For the text-containing cell, return its midpoint in [X, Y] coordinate format. 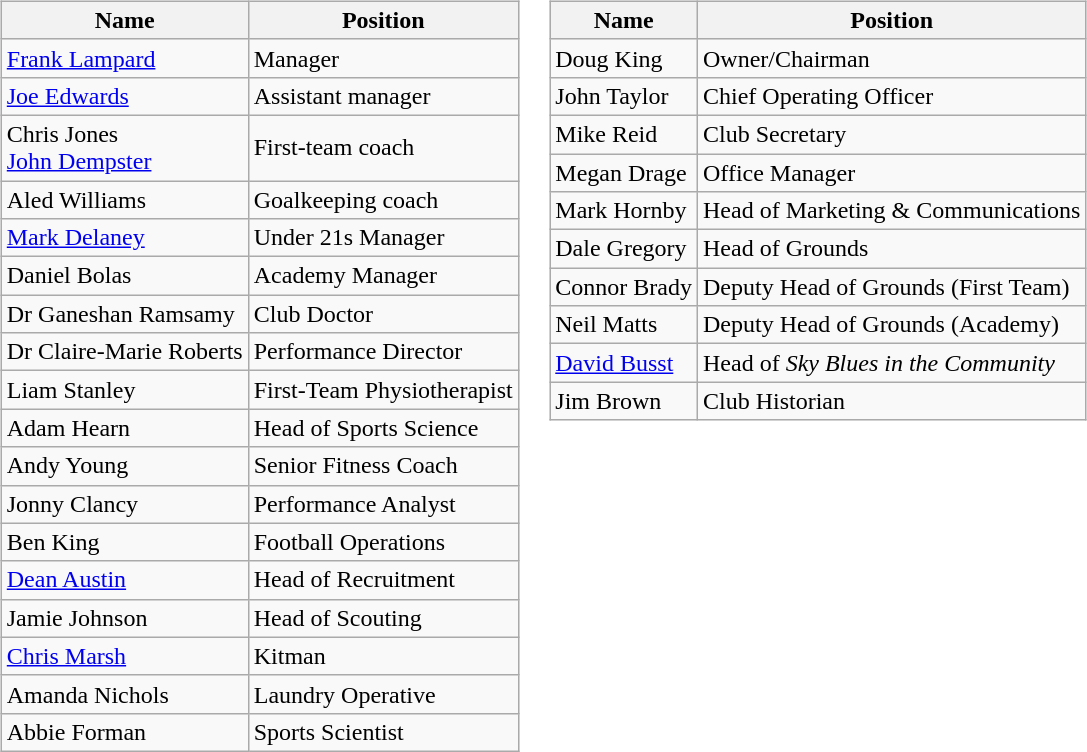
Amanda Nichols [124, 694]
Club Historian [891, 401]
First-Team Physiotherapist [383, 390]
Manager [383, 58]
Chris Jones John Dempster [124, 148]
Frank Lampard [124, 58]
Jamie Johnson [124, 618]
Jonny Clancy [124, 504]
Mark Delaney [124, 238]
Kitman [383, 656]
Neil Matts [624, 325]
Football Operations [383, 542]
Andy Young [124, 466]
Assistant manager [383, 96]
Liam Stanley [124, 390]
Ben King [124, 542]
Under 21s Manager [383, 238]
Chris Marsh [124, 656]
Mike Reid [624, 134]
Doug King [624, 58]
Owner/Chairman [891, 58]
Goalkeeping coach [383, 199]
Dale Gregory [624, 249]
Chief Operating Officer [891, 96]
Senior Fitness Coach [383, 466]
Jim Brown [624, 401]
Head of Marketing & Communications [891, 211]
Laundry Operative [383, 694]
Daniel Bolas [124, 276]
Joe Edwards [124, 96]
Megan Drage [624, 173]
Office Manager [891, 173]
Performance Analyst [383, 504]
First-team coach [383, 148]
Dean Austin [124, 580]
Performance Director [383, 352]
Club Secretary [891, 134]
Dr Ganeshan Ramsamy [124, 314]
Deputy Head of Grounds (Academy) [891, 325]
Head of Scouting [383, 618]
Head of Sky Blues in the Community [891, 363]
David Busst [624, 363]
Head of Grounds [891, 249]
Connor Brady [624, 287]
Sports Scientist [383, 732]
Deputy Head of Grounds (First Team) [891, 287]
Academy Manager [383, 276]
Abbie Forman [124, 732]
John Taylor [624, 96]
Head of Sports Science [383, 428]
Dr Claire-Marie Roberts [124, 352]
Mark Hornby [624, 211]
Adam Hearn [124, 428]
Head of Recruitment [383, 580]
Club Doctor [383, 314]
Aled Williams [124, 199]
